Return [x, y] of the center of cell containing provided text 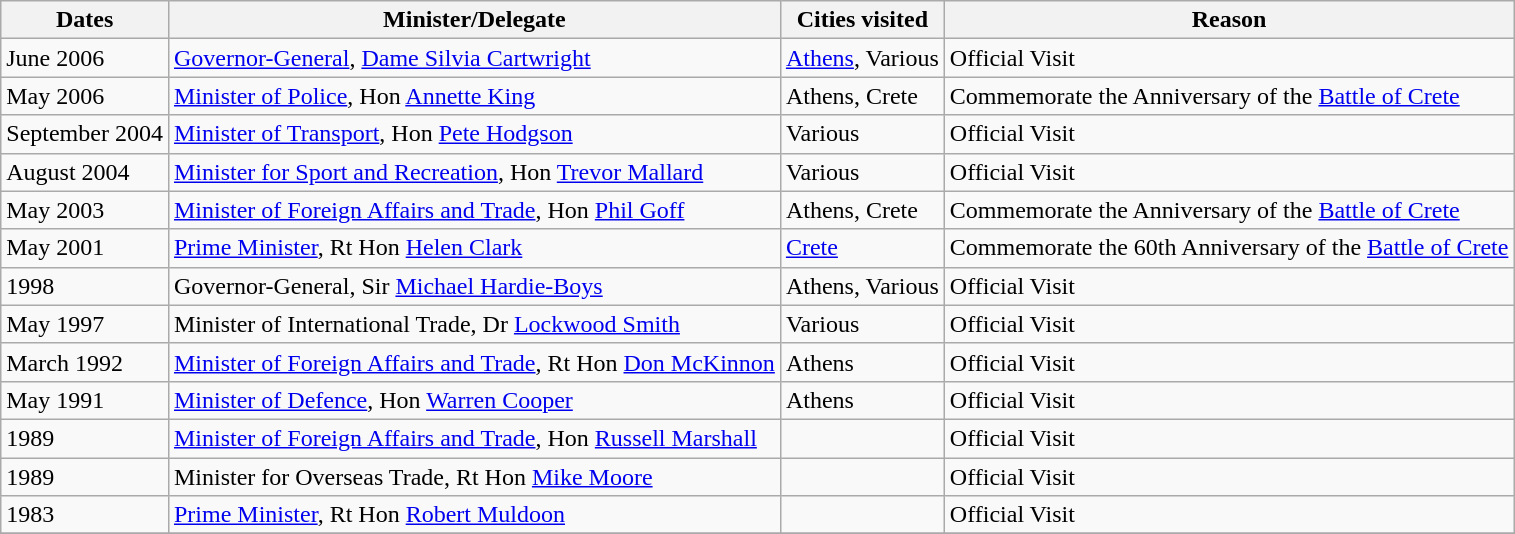
Minister/Delegate [474, 20]
June 2006 [85, 58]
Reason [1229, 20]
Commemorate the 60th Anniversary of the Battle of Crete [1229, 248]
Minister of Defence, Hon Warren Cooper [474, 400]
May 1991 [85, 400]
1998 [85, 286]
Crete [862, 248]
May 2006 [85, 96]
Minister for Overseas Trade, Rt Hon Mike Moore [474, 477]
Prime Minister, Rt Hon Robert Muldoon [474, 515]
Dates [85, 20]
Minister for Sport and Recreation, Hon Trevor Mallard [474, 172]
August 2004 [85, 172]
Governor-General, Dame Silvia Cartwright [474, 58]
May 2003 [85, 210]
Minister of Foreign Affairs and Trade, Rt Hon Don McKinnon [474, 362]
1983 [85, 515]
Minister of Transport, Hon Pete Hodgson [474, 134]
Cities visited [862, 20]
Prime Minister, Rt Hon Helen Clark [474, 248]
Minister of Foreign Affairs and Trade, Hon Russell Marshall [474, 438]
March 1992 [85, 362]
September 2004 [85, 134]
Minister of Foreign Affairs and Trade, Hon Phil Goff [474, 210]
Minister of Police, Hon Annette King [474, 96]
Minister of International Trade, Dr Lockwood Smith [474, 324]
May 2001 [85, 248]
Governor-General, Sir Michael Hardie-Boys [474, 286]
May 1997 [85, 324]
